For the text-containing cell, return its midpoint in (X, Y) coordinate format. 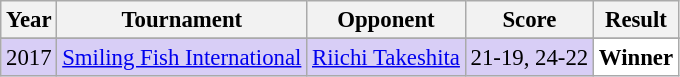
Tournament (182, 20)
2017 (29, 58)
Winner (636, 58)
Result (636, 20)
Score (529, 20)
Year (29, 20)
Smiling Fish International (182, 58)
21-19, 24-22 (529, 58)
Opponent (386, 20)
Riichi Takeshita (386, 58)
